For the text-containing cell, return its midpoint in (x, y) coordinate format. 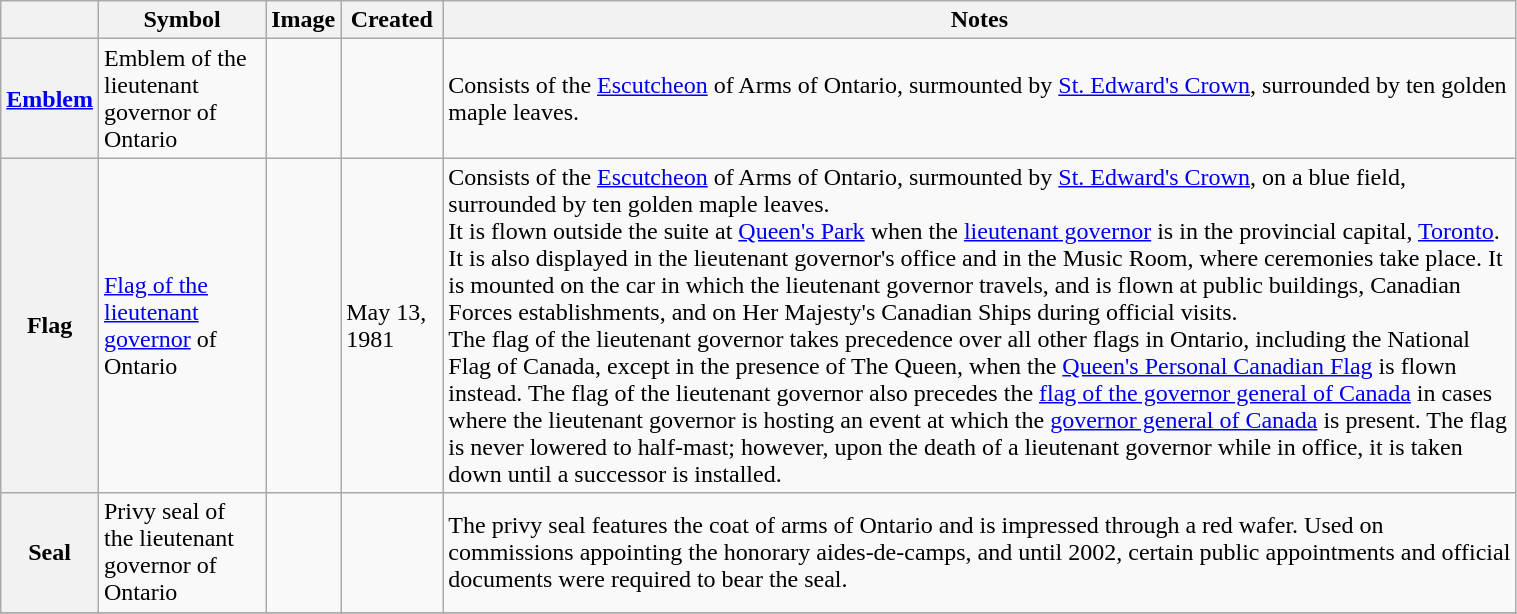
Created (392, 20)
Privy seal of the lieutenant governor of Ontario (182, 552)
Symbol (182, 20)
Image (304, 20)
Emblem (50, 98)
Seal (50, 552)
Consists of the Escutcheon of Arms of Ontario, surmounted by St. Edward's Crown, surrounded by ten golden maple leaves. (980, 98)
Notes (980, 20)
May 13, 1981 (392, 326)
Emblem of the lieutenant governor of Ontario (182, 98)
Flag (50, 326)
Flag of the lieutenant governor of Ontario (182, 326)
